Scan for the cell matching the given text and deliver its [x, y] coordinate at center. 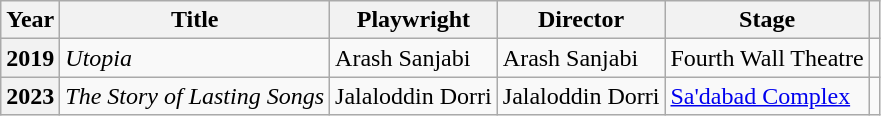
Title [195, 20]
Sa'dabad Complex [767, 96]
Stage [767, 20]
Playwright [414, 20]
Director [581, 20]
2023 [30, 96]
Utopia [195, 58]
2019 [30, 58]
Year [30, 20]
Fourth Wall Theatre [767, 58]
The Story of Lasting Songs [195, 96]
